Find where the given text appears and provide that cell's center as (X, Y) coordinate. 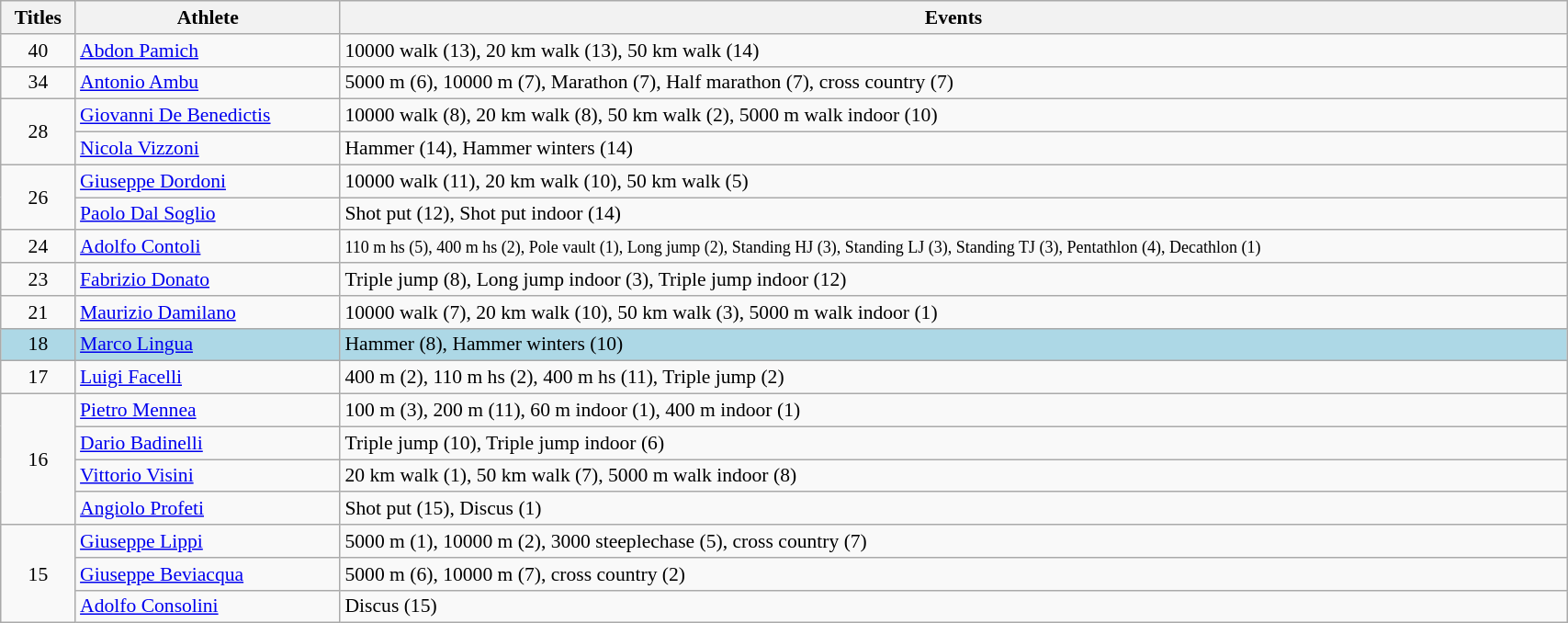
Giuseppe Lippi (208, 541)
20 km walk (1), 50 km walk (7), 5000 m walk indoor (8) (953, 476)
40 (39, 51)
10000 walk (11), 20 km walk (10), 50 km walk (5) (953, 181)
17 (39, 378)
Vittorio Visini (208, 476)
Shot put (15), Discus (1) (953, 509)
5000 m (1), 10000 m (2), 3000 steeplechase (5), cross country (7) (953, 541)
Maurizio Damilano (208, 312)
Marco Lingua (208, 345)
Fabrizio Donato (208, 279)
400 m (2), 110 m hs (2), 400 m hs (11), Triple jump (2) (953, 378)
Titles (39, 17)
Giuseppe Dordoni (208, 181)
26 (39, 197)
Triple jump (10), Triple jump indoor (6) (953, 443)
Adolfo Consolini (208, 606)
Pietro Mennea (208, 411)
Events (953, 17)
Giovanni De Benedictis (208, 116)
Discus (15) (953, 606)
110 m hs (5), 400 m hs (2), Pole vault (1), Long jump (2), Standing HJ (3), Standing LJ (3), Standing TJ (3), Pentathlon (4), Decathlon (1) (953, 247)
Abdon Pamich (208, 51)
21 (39, 312)
Luigi Facelli (208, 378)
Nicola Vizzoni (208, 149)
10000 walk (13), 20 km walk (13), 50 km walk (14) (953, 51)
Dario Badinelli (208, 443)
Antonio Ambu (208, 83)
18 (39, 345)
Angiolo Profeti (208, 509)
5000 m (6), 10000 m (7), Marathon (7), Half marathon (7), cross country (7) (953, 83)
5000 m (6), 10000 m (7), cross country (2) (953, 574)
Hammer (14), Hammer winters (14) (953, 149)
100 m (3), 200 m (11), 60 m indoor (1), 400 m indoor (1) (953, 411)
Giuseppe Beviacqua (208, 574)
28 (39, 132)
Shot put (12), Shot put indoor (14) (953, 214)
10000 walk (8), 20 km walk (8), 50 km walk (2), 5000 m walk indoor (10) (953, 116)
24 (39, 247)
Adolfo Contoli (208, 247)
Hammer (8), Hammer winters (10) (953, 345)
34 (39, 83)
16 (39, 459)
Athlete (208, 17)
Paolo Dal Soglio (208, 214)
Triple jump (8), Long jump indoor (3), Triple jump indoor (12) (953, 279)
10000 walk (7), 20 km walk (10), 50 km walk (3), 5000 m walk indoor (1) (953, 312)
15 (39, 573)
23 (39, 279)
